Find where the given text appears and provide that cell's center as [x, y] coordinate. 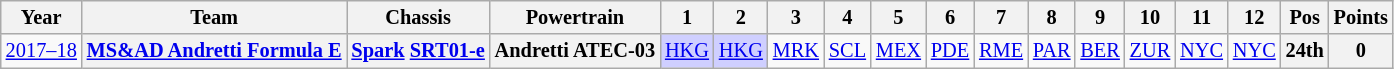
10 [1150, 17]
11 [1202, 17]
Year [42, 17]
3 [796, 17]
Andretti ATEC-03 [575, 51]
MEX [898, 51]
RME [1001, 51]
8 [1052, 17]
Points [1361, 17]
12 [1254, 17]
SCL [848, 51]
0 [1361, 51]
ZUR [1150, 51]
PAR [1052, 51]
24th [1305, 51]
6 [950, 17]
1 [687, 17]
PDE [950, 51]
2017–18 [42, 51]
MS&AD Andretti Formula E [214, 51]
9 [1100, 17]
4 [848, 17]
5 [898, 17]
Spark SRT01-e [418, 51]
Chassis [418, 17]
Pos [1305, 17]
7 [1001, 17]
2 [741, 17]
Team [214, 17]
MRK [796, 51]
BER [1100, 51]
Powertrain [575, 17]
